Locate the cell with the specified text and output its (x, y) center coordinate. 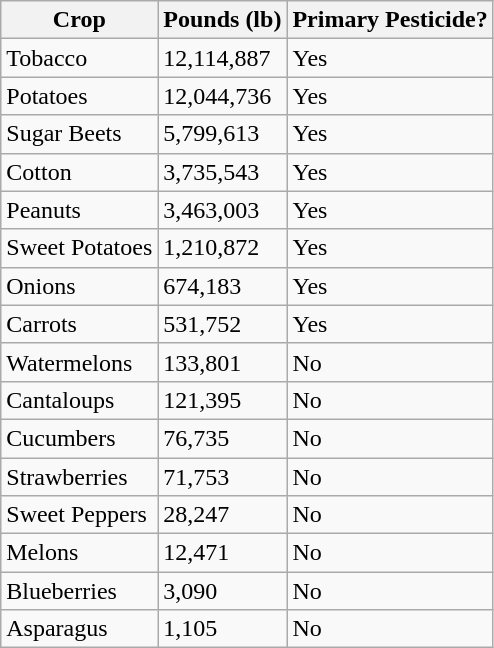
76,735 (222, 438)
Sweet Potatoes (80, 248)
Melons (80, 553)
12,471 (222, 553)
3,463,003 (222, 210)
Strawberries (80, 477)
12,044,736 (222, 96)
Primary Pesticide? (390, 20)
5,799,613 (222, 134)
3,090 (222, 591)
Cucumbers (80, 438)
3,735,543 (222, 172)
12,114,887 (222, 58)
1,105 (222, 629)
1,210,872 (222, 248)
Carrots (80, 324)
121,395 (222, 400)
Potatoes (80, 96)
Sweet Peppers (80, 515)
674,183 (222, 286)
Asparagus (80, 629)
Blueberries (80, 591)
Sugar Beets (80, 134)
531,752 (222, 324)
Tobacco (80, 58)
Cantaloups (80, 400)
Cotton (80, 172)
71,753 (222, 477)
Watermelons (80, 362)
Pounds (lb) (222, 20)
133,801 (222, 362)
28,247 (222, 515)
Crop (80, 20)
Peanuts (80, 210)
Onions (80, 286)
